Return (x, y) of the center of cell containing provided text 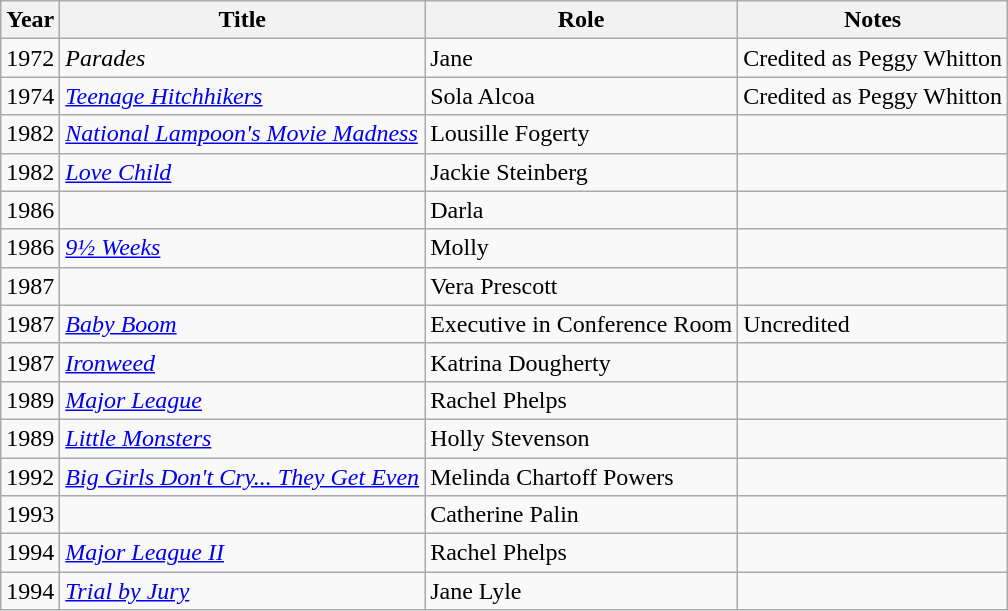
Executive in Conference Room (582, 324)
Sola Alcoa (582, 96)
Darla (582, 210)
Ironweed (242, 362)
Melinda Chartoff Powers (582, 477)
Title (242, 20)
Vera Prescott (582, 286)
Love Child (242, 172)
Little Monsters (242, 438)
Major League II (242, 553)
Year (30, 20)
Teenage Hitchhikers (242, 96)
1992 (30, 477)
Role (582, 20)
Big Girls Don't Cry... They Get Even (242, 477)
National Lampoon's Movie Madness (242, 134)
1993 (30, 515)
9½ Weeks (242, 248)
Jackie Steinberg (582, 172)
Molly (582, 248)
Lousille Fogerty (582, 134)
Major League (242, 400)
Uncredited (873, 324)
Jane Lyle (582, 591)
Catherine Palin (582, 515)
Baby Boom (242, 324)
Holly Stevenson (582, 438)
Katrina Dougherty (582, 362)
Notes (873, 20)
Parades (242, 58)
Jane (582, 58)
1974 (30, 96)
Trial by Jury (242, 591)
1972 (30, 58)
